Provide the [X, Y] coordinate of the cell's center where the given text is located.  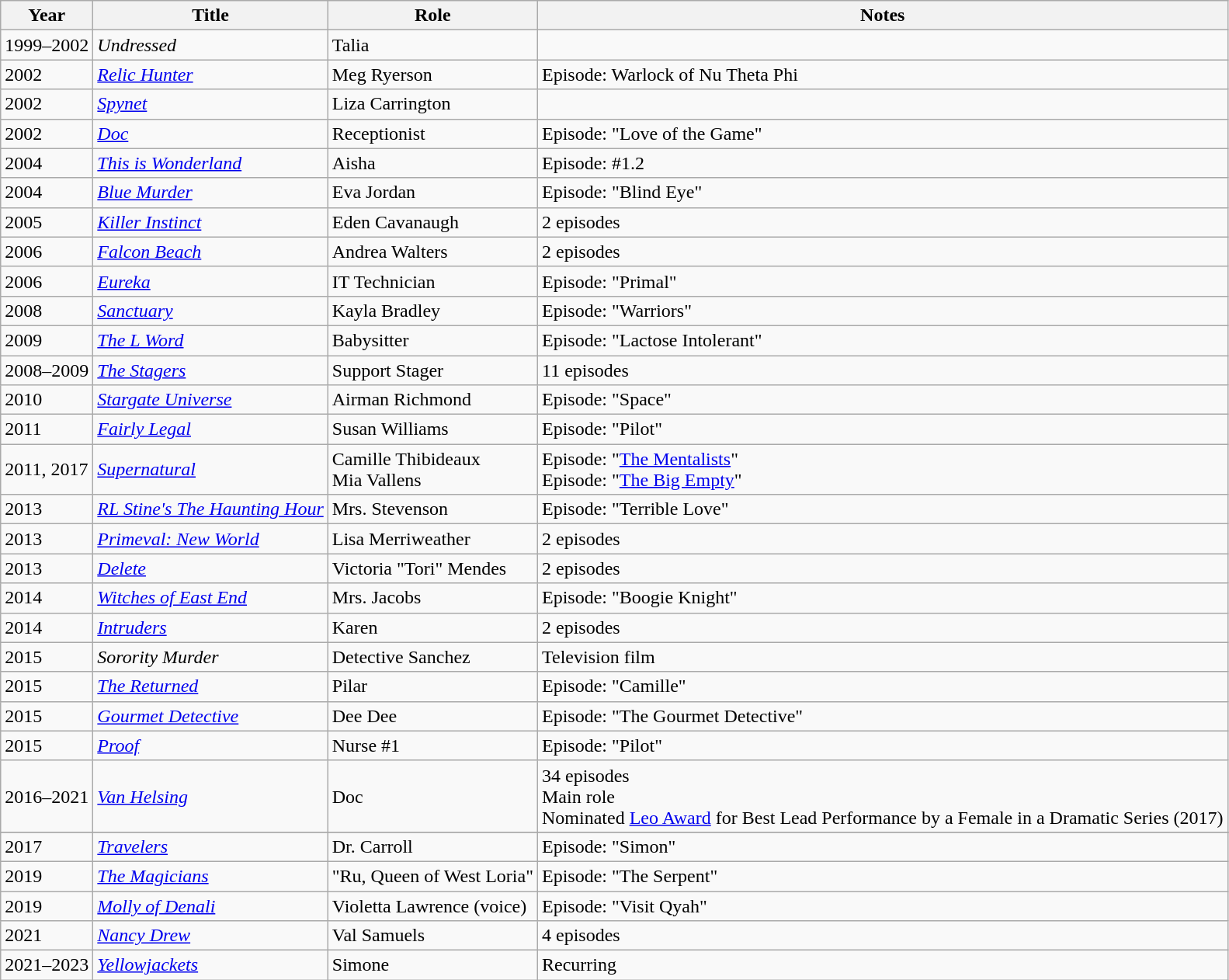
Liza Carrington [432, 104]
Victoria "Tori" Mendes [432, 568]
1999–2002 [47, 45]
Sorority Murder [210, 657]
Mrs. Jacobs [432, 598]
Molly of Denali [210, 906]
Nurse #1 [432, 745]
Episode: "Love of the Game" [882, 134]
Spynet [210, 104]
Mrs. Stevenson [432, 509]
Van Helsing [210, 796]
Relic Hunter [210, 75]
The Stagers [210, 370]
Killer Instinct [210, 222]
2010 [47, 400]
Year [47, 16]
Episode: "The Gourmet Detective" [882, 716]
Supernatural [210, 469]
Intruders [210, 627]
Gourmet Detective [210, 716]
2021–2023 [47, 965]
Meg Ryerson [432, 75]
2008 [47, 311]
Receptionist [432, 134]
Undressed [210, 45]
Episode: "The Serpent" [882, 876]
Eva Jordan [432, 193]
Primeval: New World [210, 539]
RL Stine's The Haunting Hour [210, 509]
Aisha [432, 163]
Airman Richmond [432, 400]
Violetta Lawrence (voice) [432, 906]
Camille ThibideauxMia Vallens [432, 469]
2005 [47, 222]
Babysitter [432, 340]
Delete [210, 568]
This is Wonderland [210, 163]
Episode: "The Mentalists"Episode: "The Big Empty" [882, 469]
Kayla Bradley [432, 311]
Sanctuary [210, 311]
34 episodes Main roleNominated Leo Award for Best Lead Performance by a Female in a Dramatic Series (2017) [882, 796]
The L Word [210, 340]
Episode: "Space" [882, 400]
2017 [47, 846]
Episode: "Lactose Intolerant" [882, 340]
"Ru, Queen of West Loria" [432, 876]
Travelers [210, 846]
Recurring [882, 965]
4 episodes [882, 936]
Yellowjackets [210, 965]
Talia [432, 45]
Episode: "Boogie Knight" [882, 598]
2008–2009 [47, 370]
2011, 2017 [47, 469]
11 episodes [882, 370]
Pilar [432, 686]
Episode: "Warriors" [882, 311]
Falcon Beach [210, 252]
Episode: "Terrible Love" [882, 509]
Episode: "Visit Qyah" [882, 906]
Dee Dee [432, 716]
Role [432, 16]
Episode: "Simon" [882, 846]
2016–2021 [47, 796]
Susan Williams [432, 429]
The Returned [210, 686]
Fairly Legal [210, 429]
Episode: Warlock of Nu Theta Phi [882, 75]
Eureka [210, 281]
Episode: "Blind Eye" [882, 193]
Detective Sanchez [432, 657]
Support Stager [432, 370]
Title [210, 16]
Notes [882, 16]
2021 [47, 936]
Episode: "Primal" [882, 281]
Episode: #1.2 [882, 163]
Simone [432, 965]
IT Technician [432, 281]
Val Samuels [432, 936]
2011 [47, 429]
Episode: "Camille" [882, 686]
Eden Cavanaugh [432, 222]
Nancy Drew [210, 936]
Karen [432, 627]
Television film [882, 657]
Blue Murder [210, 193]
The Magicians [210, 876]
Stargate Universe [210, 400]
Dr. Carroll [432, 846]
Lisa Merriweather [432, 539]
Proof [210, 745]
2009 [47, 340]
Andrea Walters [432, 252]
Witches of East End [210, 598]
